Capture the cell that displays the provided text and extract its (X, Y) central coordinate. 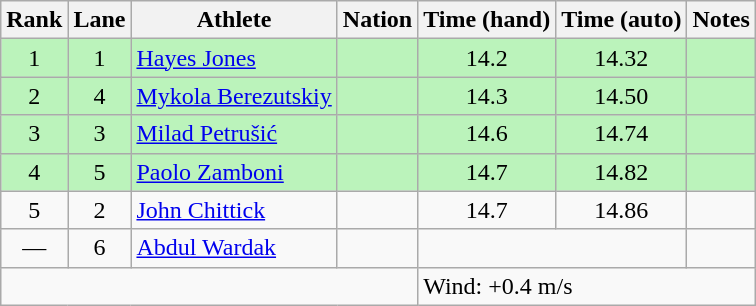
14.3 (487, 96)
Hayes Jones (234, 58)
Athlete (234, 20)
John Chittick (234, 210)
— (34, 248)
14.2 (487, 58)
14.32 (622, 58)
14.82 (622, 172)
Time (auto) (622, 20)
Notes (721, 20)
14.6 (487, 134)
Mykola Berezutskiy (234, 96)
Milad Petrušić (234, 134)
Paolo Zamboni (234, 172)
Lane (100, 20)
14.74 (622, 134)
14.50 (622, 96)
Nation (377, 20)
14.86 (622, 210)
Abdul Wardak (234, 248)
Rank (34, 20)
Wind: +0.4 m/s (587, 286)
Time (hand) (487, 20)
6 (100, 248)
